Scan for the cell matching the given text and deliver its (x, y) coordinate at center. 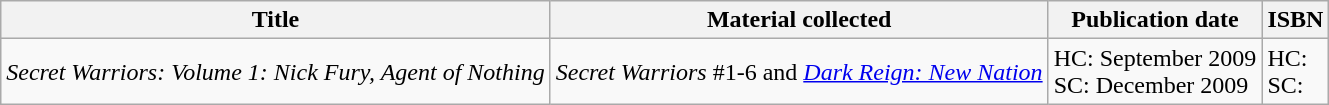
Material collected (799, 20)
Title (276, 20)
HC: September 2009 SC: December 2009 (1155, 72)
HC: SC: (1296, 72)
Publication date (1155, 20)
Secret Warriors #1-6 and Dark Reign: New Nation (799, 72)
ISBN (1296, 20)
Secret Warriors: Volume 1: Nick Fury, Agent of Nothing (276, 72)
